Pinpoint the cell where the given text exists, returning its [X, Y] midpoint coordinate. 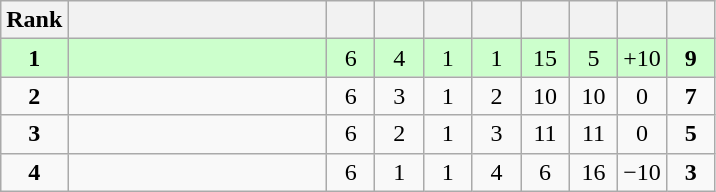
7 [690, 96]
15 [546, 58]
9 [690, 58]
16 [594, 172]
+10 [642, 58]
−10 [642, 172]
Rank [34, 20]
